Detect which cell encompasses the target text, then output its [x, y] center coordinate. 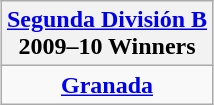
Segunda División B2009–10 Winners [106, 34]
Granada [106, 85]
